Locate the cell with the specified text and output its [X, Y] center coordinate. 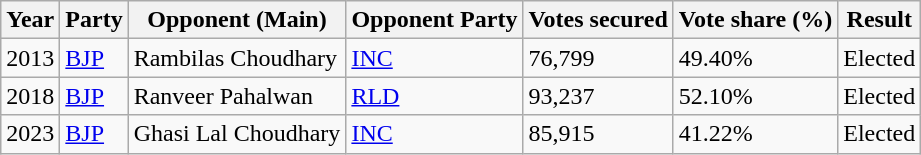
Vote share (%) [755, 20]
85,915 [598, 134]
2013 [30, 58]
Ghasi Lal Choudhary [237, 134]
76,799 [598, 58]
52.10% [755, 96]
Result [880, 20]
Opponent Party [434, 20]
Ranveer Pahalwan [237, 96]
2023 [30, 134]
Rambilas Choudhary [237, 58]
Opponent (Main) [237, 20]
93,237 [598, 96]
41.22% [755, 134]
2018 [30, 96]
49.40% [755, 58]
Year [30, 20]
RLD [434, 96]
Votes secured [598, 20]
Party [94, 20]
